Determine the (X, Y) coordinate at the center of the cell enclosing the given text.  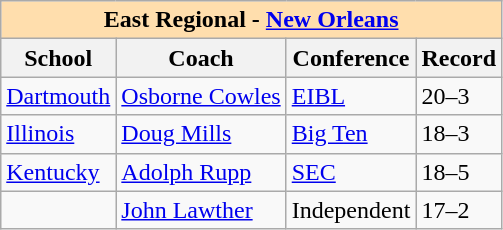
Big Ten (351, 134)
Conference (351, 58)
Dartmouth (58, 96)
EIBL (351, 96)
Adolph Rupp (201, 172)
Kentucky (58, 172)
Osborne Cowles (201, 96)
John Lawther (201, 210)
Independent (351, 210)
20–3 (459, 96)
School (58, 58)
Coach (201, 58)
Doug Mills (201, 134)
18–5 (459, 172)
Record (459, 58)
East Regional - New Orleans (252, 20)
Illinois (58, 134)
17–2 (459, 210)
SEC (351, 172)
18–3 (459, 134)
